Locate the cell with the specified text and output its [X, Y] center coordinate. 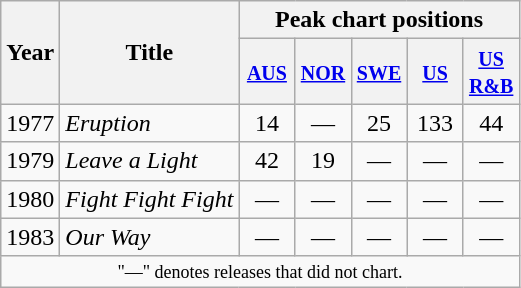
US [435, 72]
42 [267, 161]
Fight Fight Fight [150, 199]
Eruption [150, 123]
14 [267, 123]
25 [379, 123]
Peak chart positions [379, 20]
AUS [267, 72]
SWE [379, 72]
"—" denotes releases that did not chart. [260, 272]
1979 [30, 161]
1980 [30, 199]
1983 [30, 237]
Title [150, 52]
Our Way [150, 237]
133 [435, 123]
19 [323, 161]
US R&B [491, 72]
Year [30, 52]
NOR [323, 72]
1977 [30, 123]
44 [491, 123]
Leave a Light [150, 161]
